Find where the given text appears and provide that cell's center as (x, y) coordinate. 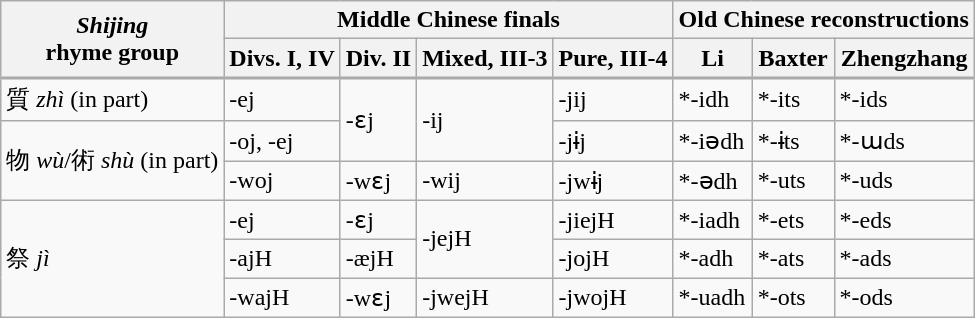
*-iədh (712, 141)
*-idh (712, 100)
*-ɨts (793, 141)
-jwɨj (613, 180)
*-eds (904, 220)
-jwojH (613, 298)
*-ots (793, 298)
-woj (282, 180)
Div. II (378, 58)
-ij (485, 120)
質 zhì (in part) (112, 100)
*-ɯds (904, 141)
*-ats (793, 259)
-jwejH (485, 298)
-ajH (282, 259)
*-its (793, 100)
-wij (485, 180)
-jiejH (613, 220)
祭 jì (112, 258)
*-ids (904, 100)
-jojH (613, 259)
Mixed, III-3 (485, 58)
*-adh (712, 259)
Li (712, 58)
*-uadh (712, 298)
Zhengzhang (904, 58)
Pure, III-4 (613, 58)
*-uts (793, 180)
Baxter (793, 58)
-jij (613, 100)
Shijingrhyme group (112, 40)
*-ədh (712, 180)
*-ods (904, 298)
Divs. I, IV (282, 58)
-jɨj (613, 141)
*-uds (904, 180)
*-ets (793, 220)
-jejH (485, 239)
Middle Chinese finals (448, 20)
*-iadh (712, 220)
Old Chinese reconstructions (824, 20)
-wajH (282, 298)
*-ads (904, 259)
-oj, -ej (282, 141)
-æjH (378, 259)
物 wù/術 shù (in part) (112, 160)
